Output the (X, Y) coordinate of the center of the cell containing the given text.  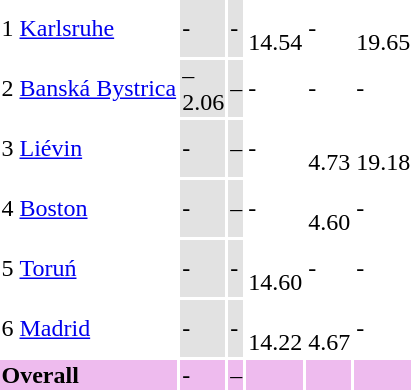
4.67 (330, 328)
14.60 (276, 268)
14.22 (276, 328)
14.54 (276, 28)
6 (8, 328)
3 (8, 148)
2 (8, 88)
4.60 (330, 208)
Overall (89, 375)
4 (8, 208)
Banská Bystrica (98, 88)
4.73 (330, 148)
Boston (98, 208)
Toruń (98, 268)
1 (8, 28)
– 2.06 (204, 88)
5 (8, 268)
Liévin (98, 148)
Madrid (98, 328)
Karlsruhe (98, 28)
